Capture the cell that displays the provided text and extract its [X, Y] central coordinate. 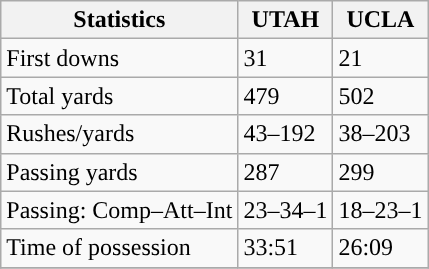
43–192 [286, 134]
Statistics [120, 20]
23–34–1 [286, 210]
502 [380, 96]
Total yards [120, 96]
First downs [120, 58]
26:09 [380, 248]
Passing yards [120, 172]
33:51 [286, 248]
UCLA [380, 20]
21 [380, 58]
UTAH [286, 20]
18–23–1 [380, 210]
31 [286, 58]
479 [286, 96]
38–203 [380, 134]
Time of possession [120, 248]
287 [286, 172]
299 [380, 172]
Rushes/yards [120, 134]
Passing: Comp–Att–Int [120, 210]
